Extract the [X, Y] coordinate from the center of the cell holding the provided text.  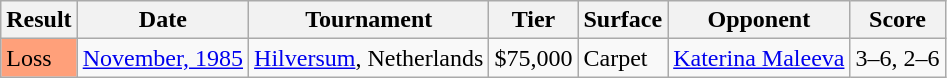
Opponent [759, 20]
Surface [623, 20]
Hilversum, Netherlands [369, 58]
Tournament [369, 20]
November, 1985 [162, 58]
$75,000 [534, 58]
Score [898, 20]
Carpet [623, 58]
Date [162, 20]
Tier [534, 20]
Loss [39, 58]
3–6, 2–6 [898, 58]
Result [39, 20]
Katerina Maleeva [759, 58]
